Scan for the cell matching the given text and deliver its (x, y) coordinate at center. 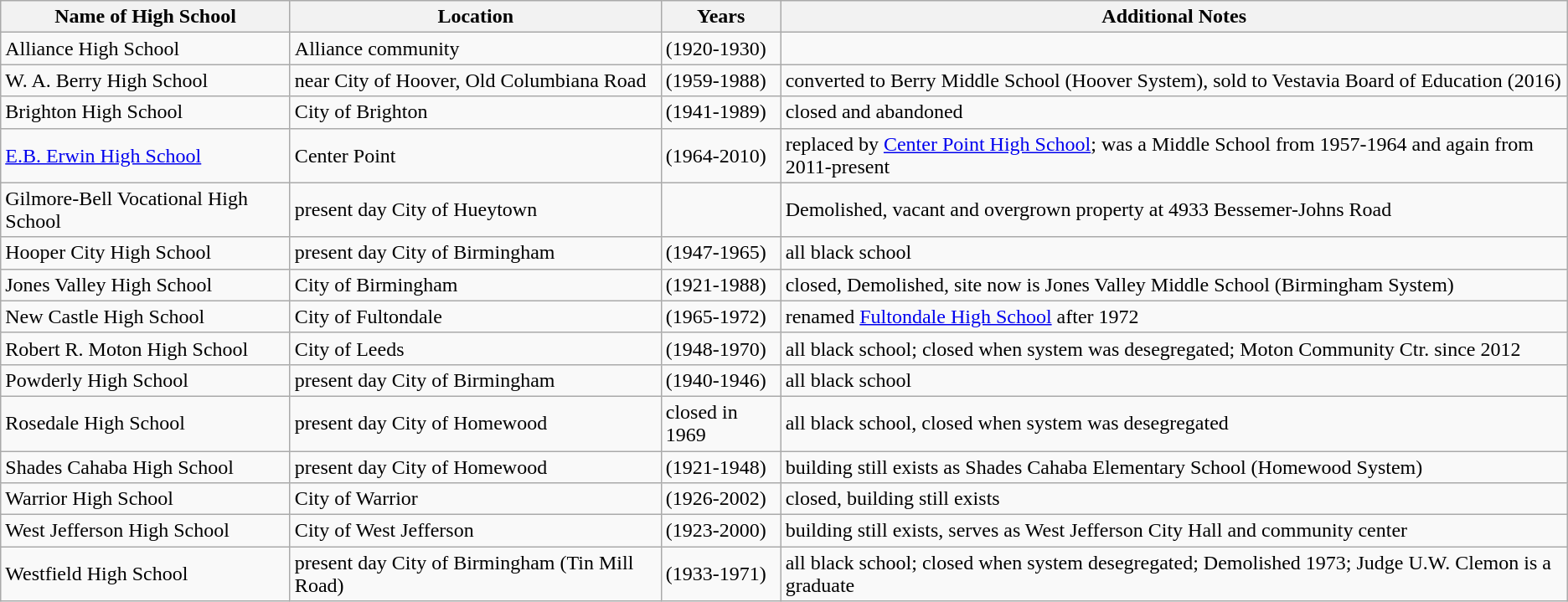
Powderly High School (146, 380)
(1965-1972) (720, 316)
Rosedale High School (146, 424)
City of Warrior (476, 499)
(1947-1965) (720, 253)
(1921-1988) (720, 285)
renamed Fultondale High School after 1972 (1174, 316)
closed, Demolished, site now is Jones Valley Middle School (Birmingham System) (1174, 285)
Additional Notes (1174, 17)
converted to Berry Middle School (Hoover System), sold to Vestavia Board of Education (2016) (1174, 80)
(1920-1930) (720, 49)
New Castle High School (146, 316)
West Jefferson High School (146, 531)
City of Fultondale (476, 316)
(1964-2010) (720, 156)
Alliance High School (146, 49)
W. A. Berry High School (146, 80)
closed in 1969 (720, 424)
(1940-1946) (720, 380)
(1923-2000) (720, 531)
Center Point (476, 156)
building still exists as Shades Cahaba Elementary School (Homewood System) (1174, 466)
(1948-1970) (720, 348)
closed and abandoned (1174, 112)
Warrior High School (146, 499)
City of Leeds (476, 348)
replaced by Center Point High School; was a Middle School from 1957-1964 and again from 2011-present (1174, 156)
(1959-1988) (720, 80)
City of Brighton (476, 112)
all black school; closed when system was desegregated; Moton Community Ctr. since 2012 (1174, 348)
Gilmore-Bell Vocational High School (146, 209)
(1926-2002) (720, 499)
(1933-1971) (720, 574)
present day City of Birmingham (Tin Mill Road) (476, 574)
Years (720, 17)
City of West Jefferson (476, 531)
Hooper City High School (146, 253)
City of Birmingham (476, 285)
Name of High School (146, 17)
Westfield High School (146, 574)
(1941-1989) (720, 112)
Jones Valley High School (146, 285)
building still exists, serves as West Jefferson City Hall and community center (1174, 531)
Demolished, vacant and overgrown property at 4933 Bessemer-Johns Road (1174, 209)
Brighton High School (146, 112)
Location (476, 17)
all black school; closed when system desegregated; Demolished 1973; Judge U.W. Clemon is a graduate (1174, 574)
(1921-1948) (720, 466)
closed, building still exists (1174, 499)
present day City of Hueytown (476, 209)
Robert R. Moton High School (146, 348)
all black school, closed when system was desegregated (1174, 424)
Shades Cahaba High School (146, 466)
near City of Hoover, Old Columbiana Road (476, 80)
E.B. Erwin High School (146, 156)
Alliance community (476, 49)
